Pinpoint the cell where the given text exists, returning its [x, y] midpoint coordinate. 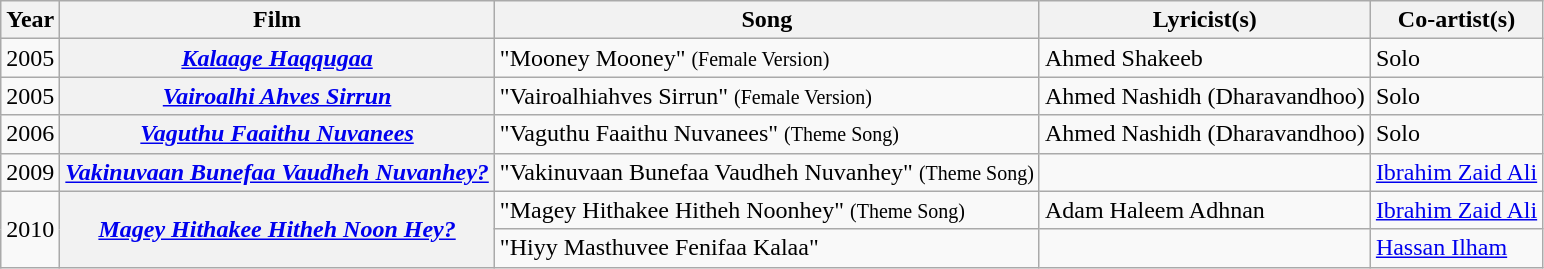
"Hiyy Masthuvee Fenifaa Kalaa" [766, 248]
Song [766, 20]
2006 [30, 134]
Vakinuvaan Bunefaa Vaudheh Nuvanhey? [278, 172]
Lyricist(s) [1204, 20]
Vaguthu Faaithu Nuvanees [278, 134]
Film [278, 20]
2009 [30, 172]
Hassan Ilham [1456, 248]
"Vakinuvaan Bunefaa Vaudheh Nuvanhey" (Theme Song) [766, 172]
Ahmed Shakeeb [1204, 58]
Co-artist(s) [1456, 20]
Magey Hithakee Hitheh Noon Hey? [278, 229]
"Mooney Mooney" (Female Version) [766, 58]
2010 [30, 229]
Year [30, 20]
"Vaguthu Faaithu Nuvanees" (Theme Song) [766, 134]
"Vairoalhiahves Sirrun" (Female Version) [766, 96]
"Magey Hithakee Hitheh Noonhey" (Theme Song) [766, 210]
Vairoalhi Ahves Sirrun [278, 96]
Adam Haleem Adhnan [1204, 210]
Kalaage Haqqugaa [278, 58]
